Determine the [X, Y] coordinate at the center of the cell enclosing the given text.  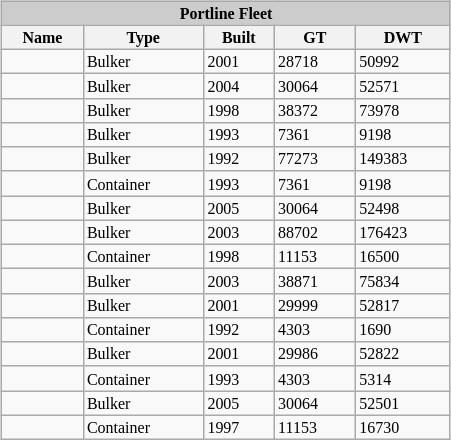
Built [238, 37]
77273 [314, 159]
50992 [402, 61]
1997 [238, 427]
29986 [314, 354]
1690 [402, 330]
GT [314, 37]
52498 [402, 208]
52571 [402, 86]
2004 [238, 86]
52817 [402, 305]
73978 [402, 110]
Name [42, 37]
16730 [402, 427]
52822 [402, 354]
Type [143, 37]
88702 [314, 232]
75834 [402, 281]
52501 [402, 403]
DWT [402, 37]
5314 [402, 378]
28718 [314, 61]
29999 [314, 305]
16500 [402, 256]
176423 [402, 232]
38372 [314, 110]
38871 [314, 281]
149383 [402, 159]
Portline Fleet [226, 13]
